Output the (x, y) coordinate of the center of the cell containing the given text.  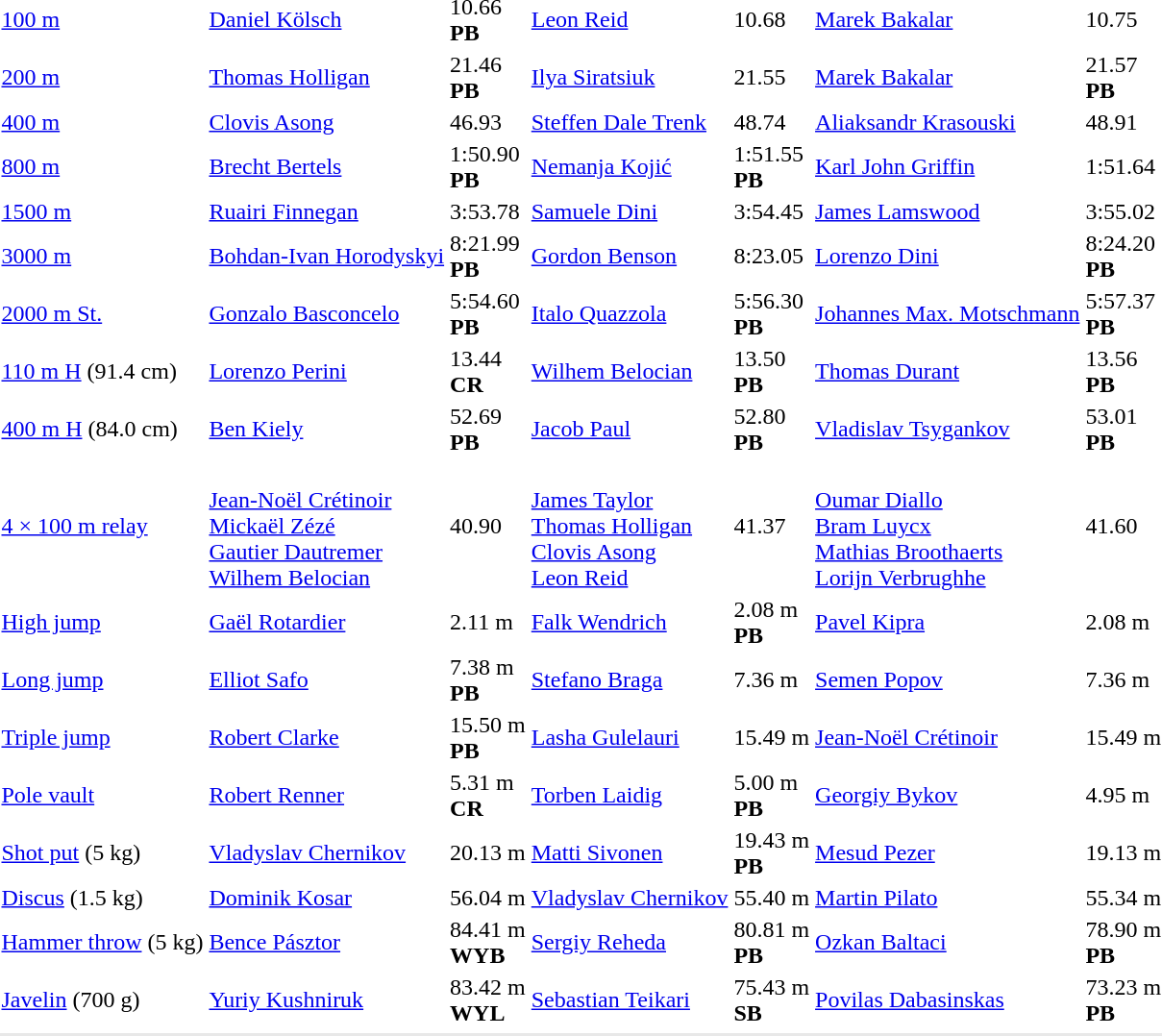
Falk Wendrich (630, 623)
Samuele Dini (630, 211)
Triple jump (102, 738)
Wilhem Belocian (630, 371)
Yuriy Kushniruk (327, 999)
200 m (102, 77)
James Lamswood (948, 211)
Dominik Kosar (327, 898)
13.44 CR (488, 371)
83.42 m WYL (488, 999)
400 m (102, 122)
41.37 (772, 526)
3000 m (102, 256)
15.50 m PB (488, 738)
Gonzalo Basconcelo (327, 313)
3:53.78 (488, 211)
1:50.90 PB (488, 167)
4 × 100 m relay (102, 526)
80.81 m PB (772, 942)
21.46 PB (488, 77)
1:51.55 PB (772, 167)
1500 m (102, 211)
5:56.30 PB (772, 313)
Thomas Durant (948, 371)
Elliot Safo (327, 680)
Stefano Braga (630, 680)
Lasha Gulelauri (630, 738)
52.69 PB (488, 429)
Gaël Rotardier (327, 623)
Ozkan Baltaci (948, 942)
Hammer throw (5 kg) (102, 942)
2.08 m PB (772, 623)
Thomas Holligan (327, 77)
15.49 m (772, 738)
Georgiy Bykov (948, 796)
84.41 m WYB (488, 942)
Italo Quazzola (630, 313)
8:23.05 (772, 256)
3:54.45 (772, 211)
40.90 (488, 526)
Matti Sivonen (630, 853)
Long jump (102, 680)
Oumar DialloBram LuycxMathias BroothaertsLorijn Verbrughhe (948, 526)
Robert Clarke (327, 738)
Sebastian Teikari (630, 999)
Robert Renner (327, 796)
Aliaksandr Krasouski (948, 122)
5:54.60 PB (488, 313)
400 m H (84.0 cm) (102, 429)
Shot put (5 kg) (102, 853)
Pole vault (102, 796)
56.04 m (488, 898)
110 m H (91.4 cm) (102, 371)
Brecht Bertels (327, 167)
Clovis Asong (327, 122)
2.11 m (488, 623)
Jacob Paul (630, 429)
Sergiy Reheda (630, 942)
James TaylorThomas HolliganClovis AsongLeon Reid (630, 526)
13.50 PB (772, 371)
Lorenzo Perini (327, 371)
Johannes Max. Motschmann (948, 313)
Gordon Benson (630, 256)
Pavel Kipra (948, 623)
Karl John Griffin (948, 167)
5.31 m CR (488, 796)
20.13 m (488, 853)
Lorenzo Dini (948, 256)
Ben Kiely (327, 429)
800 m (102, 167)
Martin Pilato (948, 898)
Javelin (700 g) (102, 999)
Bence Pásztor (327, 942)
Povilas Dabasinskas (948, 999)
55.40 m (772, 898)
Jean-Noël CrétinoirMickaël ZézéGautier DautremerWilhem Belocian (327, 526)
46.93 (488, 122)
Marek Bakalar (948, 77)
19.43 m PB (772, 853)
Ilya Siratsiuk (630, 77)
Vladislav Tsygankov (948, 429)
8:21.99 PB (488, 256)
52.80 PB (772, 429)
2000 m St. (102, 313)
Discus (1.5 kg) (102, 898)
21.55 (772, 77)
75.43 m SB (772, 999)
Mesud Pezer (948, 853)
Nemanja Kojić (630, 167)
Ruairi Finnegan (327, 211)
Torben Laidig (630, 796)
7.36 m (772, 680)
5.00 m PB (772, 796)
High jump (102, 623)
48.74 (772, 122)
Jean-Noël Crétinoir (948, 738)
Steffen Dale Trenk (630, 122)
7.38 m PB (488, 680)
Semen Popov (948, 680)
Bohdan-Ivan Horodyskyi (327, 256)
